From the cell containing the given text, extract its center point as (X, Y) coordinate. 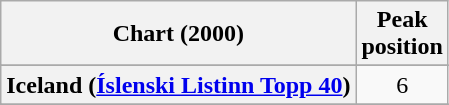
Chart (2000) (178, 34)
Iceland (Íslenski Listinn Topp 40) (178, 85)
6 (402, 85)
Peakposition (402, 34)
